Extract the [x, y] coordinate from the center of the cell holding the provided text.  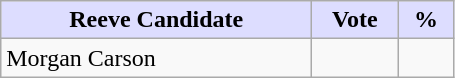
Vote [355, 20]
Morgan Carson [156, 58]
% [426, 20]
Reeve Candidate [156, 20]
